Capture the cell that displays the provided text and extract its [x, y] central coordinate. 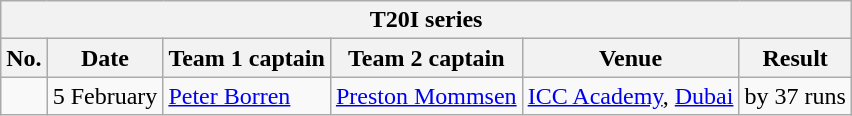
by 37 runs [795, 96]
No. [24, 58]
Team 2 captain [426, 58]
Result [795, 58]
T20I series [426, 20]
Date [105, 58]
Team 1 captain [247, 58]
Peter Borren [247, 96]
Preston Mommsen [426, 96]
ICC Academy, Dubai [630, 96]
5 February [105, 96]
Venue [630, 58]
